Determine the (X, Y) coordinate at the center of the cell enclosing the given text.  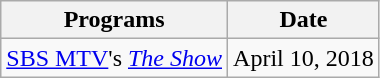
Date (304, 20)
Programs (114, 20)
SBS MTV's The Show (114, 58)
April 10, 2018 (304, 58)
